Return (X, Y) of the center of cell containing provided text 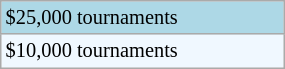
$25,000 tournaments (142, 17)
$10,000 tournaments (142, 51)
